Output the (X, Y) coordinate of the center of the cell containing the given text.  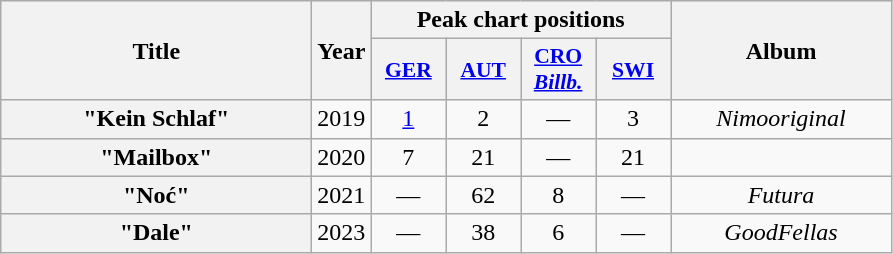
2021 (342, 195)
2 (484, 119)
AUT (484, 70)
SWI (634, 70)
CROBillb. (558, 70)
2019 (342, 119)
3 (634, 119)
"Kein Schlaf" (156, 119)
Year (342, 50)
Futura (780, 195)
7 (408, 157)
"Mailbox" (156, 157)
38 (484, 233)
Album (780, 50)
"Dale" (156, 233)
2020 (342, 157)
2023 (342, 233)
8 (558, 195)
Peak chart positions (521, 20)
6 (558, 233)
Nimooriginal (780, 119)
Title (156, 50)
GER (408, 70)
"Noć" (156, 195)
1 (408, 119)
GoodFellas (780, 233)
62 (484, 195)
